Return the (X, Y) coordinate for the center point of the cell that contains the specified text.  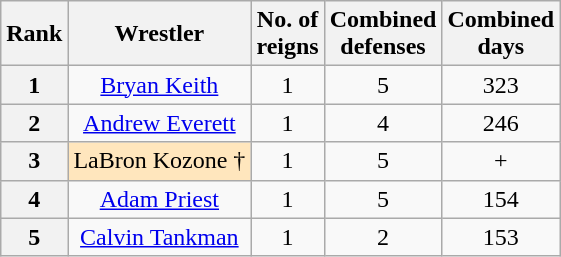
154 (501, 199)
153 (501, 237)
3 (34, 161)
+ (501, 161)
No. ofreigns (288, 34)
LaBron Kozone † (160, 161)
Combineddefenses (383, 34)
Bryan Keith (160, 85)
Combineddays (501, 34)
Wrestler (160, 34)
Calvin Tankman (160, 237)
Andrew Everett (160, 123)
246 (501, 123)
323 (501, 85)
Rank (34, 34)
Adam Priest (160, 199)
